Scan for the cell matching the given text and deliver its (x, y) coordinate at center. 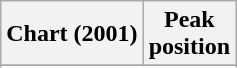
Peakposition (189, 34)
Chart (2001) (72, 34)
